Return (x, y) of the center of cell containing provided text 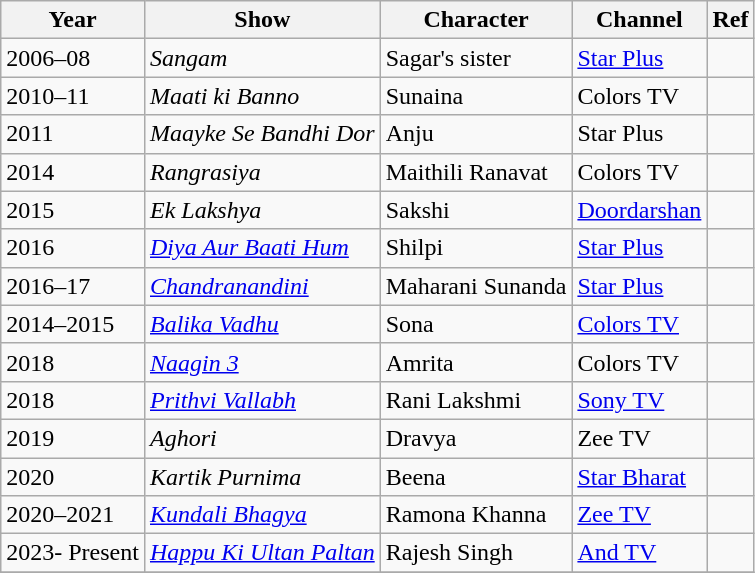
Rani Lakshmi (476, 400)
Channel (640, 20)
Maayke Se Bandhi Dor (262, 134)
Sona (476, 324)
2011 (73, 134)
Character (476, 20)
Diya Aur Baati Hum (262, 248)
2020–2021 (73, 515)
2006–08 (73, 58)
2015 (73, 210)
Sony TV (640, 400)
2023- Present (73, 553)
Maati ki Banno (262, 96)
2020 (73, 477)
Ramona Khanna (476, 515)
Chandranandini (262, 286)
And TV (640, 553)
Ek Lakshya (262, 210)
Year (73, 20)
Sakshi (476, 210)
2016 (73, 248)
Ref (730, 20)
2014 (73, 172)
Anju (476, 134)
Show (262, 20)
Rajesh Singh (476, 553)
Balika Vadhu (262, 324)
Kartik Purnima (262, 477)
2019 (73, 438)
Maharani Sunanda (476, 286)
Amrita (476, 362)
2010–11 (73, 96)
2014–2015 (73, 324)
Prithvi Vallabh (262, 400)
2016–17 (73, 286)
Shilpi (476, 248)
Dravya (476, 438)
Doordarshan (640, 210)
Happu Ki Ultan Paltan (262, 553)
Naagin 3 (262, 362)
Maithili Ranavat (476, 172)
Star Bharat (640, 477)
Rangrasiya (262, 172)
Kundali Bhagya (262, 515)
Aghori (262, 438)
Sagar's sister (476, 58)
Sunaina (476, 96)
Sangam (262, 58)
Beena (476, 477)
